Scan for the cell matching the given text and deliver its (X, Y) coordinate at center. 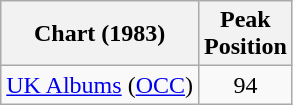
94 (246, 85)
UK Albums (OCC) (100, 85)
PeakPosition (246, 34)
Chart (1983) (100, 34)
